For the text-containing cell, return its midpoint in (X, Y) coordinate format. 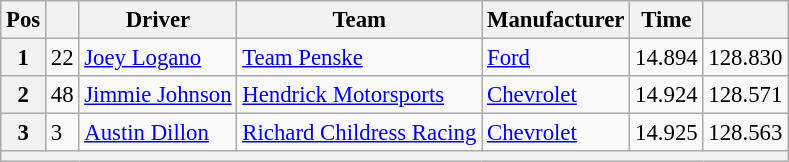
Joey Logano (158, 58)
128.830 (746, 58)
Hendrick Motorsports (360, 95)
Manufacturer (556, 20)
14.894 (666, 58)
Driver (158, 20)
14.925 (666, 133)
Richard Childress Racing (360, 133)
Jimmie Johnson (158, 95)
Time (666, 20)
22 (62, 58)
Austin Dillon (158, 133)
48 (62, 95)
128.571 (746, 95)
128.563 (746, 133)
Ford (556, 58)
14.924 (666, 95)
Pos (24, 20)
1 (24, 58)
Team (360, 20)
2 (24, 95)
Team Penske (360, 58)
